Return (X, Y) of the center of cell containing provided text 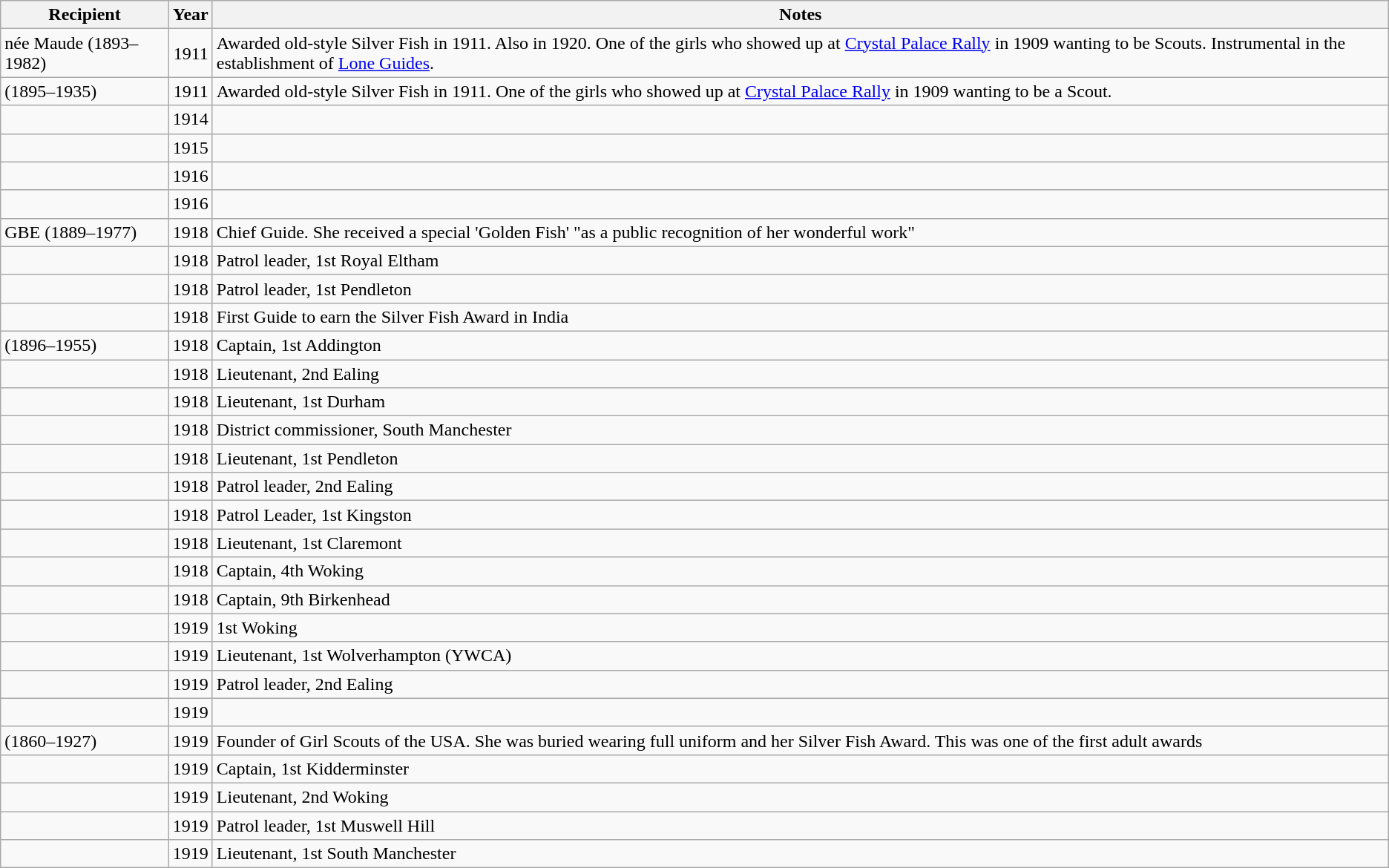
1st Woking (800, 628)
Lieutenant, 2nd Ealing (800, 373)
Patrol Leader, 1st Kingston (800, 515)
Lieutenant, 1st Durham (800, 402)
Captain, 4th Woking (800, 571)
Year (190, 15)
Patrol leader, 1st Muswell Hill (800, 826)
Recipient (85, 15)
Captain, 1st Kidderminster (800, 769)
Lieutenant, 1st Pendleton (800, 458)
Patrol leader, 1st Royal Eltham (800, 260)
(1860–1927) (85, 740)
(1896–1955) (85, 345)
Lieutenant, 1st Claremont (800, 543)
Captain, 1st Addington (800, 345)
1914 (190, 119)
Lieutenant, 1st Wolverhampton (YWCA) (800, 656)
Founder of Girl Scouts of the USA. She was buried wearing full uniform and her Silver Fish Award. This was one of the first adult awards (800, 740)
Patrol leader, 1st Pendleton (800, 289)
Captain, 9th Birkenhead (800, 599)
Chief Guide. She received a special 'Golden Fish' "as a public recognition of her wonderful work" (800, 232)
Lieutenant, 2nd Woking (800, 797)
1915 (190, 148)
GBE (1889–1977) (85, 232)
(1895–1935) (85, 91)
District commissioner, South Manchester (800, 430)
Awarded old-style Silver Fish in 1911. One of the girls who showed up at Crystal Palace Rally in 1909 wanting to be a Scout. (800, 91)
Lieutenant, 1st South Manchester (800, 854)
Notes (800, 15)
née Maude (1893–1982) (85, 53)
First Guide to earn the Silver Fish Award in India (800, 317)
